Provide the [X, Y] coordinate of the cell's center where the given text is located.  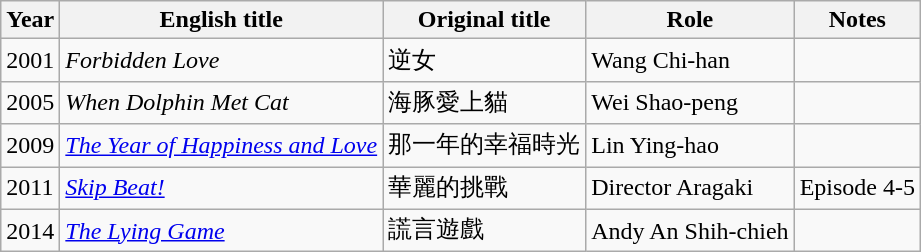
Episode 4-5 [857, 188]
When Dolphin Met Cat [222, 102]
Lin Ying-hao [690, 146]
Andy An Shih-chieh [690, 230]
海豚愛上貓 [484, 102]
2009 [30, 146]
2011 [30, 188]
Forbidden Love [222, 60]
Wei Shao-peng [690, 102]
2014 [30, 230]
Notes [857, 20]
Skip Beat! [222, 188]
Year [30, 20]
那一年的幸福時光 [484, 146]
2005 [30, 102]
English title [222, 20]
Wang Chi-han [690, 60]
2001 [30, 60]
逆女 [484, 60]
The Year of Happiness and Love [222, 146]
Role [690, 20]
The Lying Game [222, 230]
Original title [484, 20]
華麗的挑戰 [484, 188]
謊言遊戲 [484, 230]
Director Aragaki [690, 188]
